Determine the (x, y) coordinate at the center of the cell enclosing the given text.  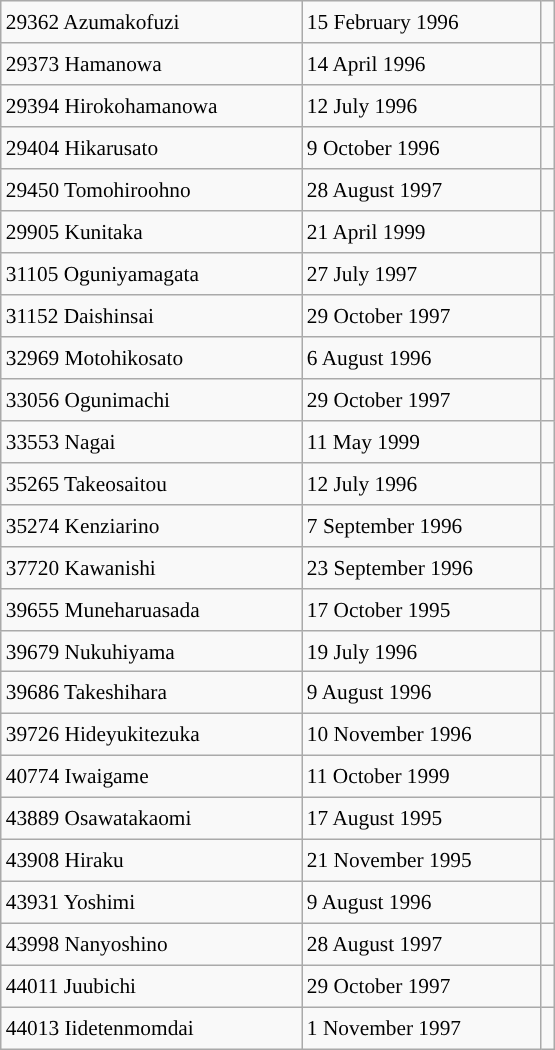
23 September 1996 (422, 567)
37720 Kawanishi (152, 567)
17 August 1995 (422, 819)
10 November 1996 (422, 735)
14 April 1996 (422, 64)
39679 Nukuhiyama (152, 651)
29373 Hamanowa (152, 64)
33553 Nagai (152, 441)
44013 Iidetenmomdai (152, 1028)
43889 Osawatakaomi (152, 819)
29362 Azumakofuzi (152, 22)
32969 Motohikosato (152, 358)
1 November 1997 (422, 1028)
35274 Kenziarino (152, 525)
39726 Hideyukitezuka (152, 735)
43998 Nanyoshino (152, 945)
21 April 1999 (422, 232)
31152 Daishinsai (152, 316)
17 October 1995 (422, 609)
27 July 1997 (422, 274)
29394 Hirokohamanowa (152, 106)
35265 Takeosaitou (152, 483)
6 August 1996 (422, 358)
15 February 1996 (422, 22)
43908 Hiraku (152, 861)
29404 Hikarusato (152, 148)
19 July 1996 (422, 651)
33056 Ogunimachi (152, 399)
29905 Kunitaka (152, 232)
7 September 1996 (422, 525)
39655 Muneharuasada (152, 609)
11 May 1999 (422, 441)
9 October 1996 (422, 148)
11 October 1999 (422, 777)
44011 Juubichi (152, 986)
31105 Oguniyamagata (152, 274)
39686 Takeshihara (152, 693)
40774 Iwaigame (152, 777)
21 November 1995 (422, 861)
43931 Yoshimi (152, 903)
29450 Tomohiroohno (152, 190)
